Capture the cell that displays the provided text and extract its [X, Y] central coordinate. 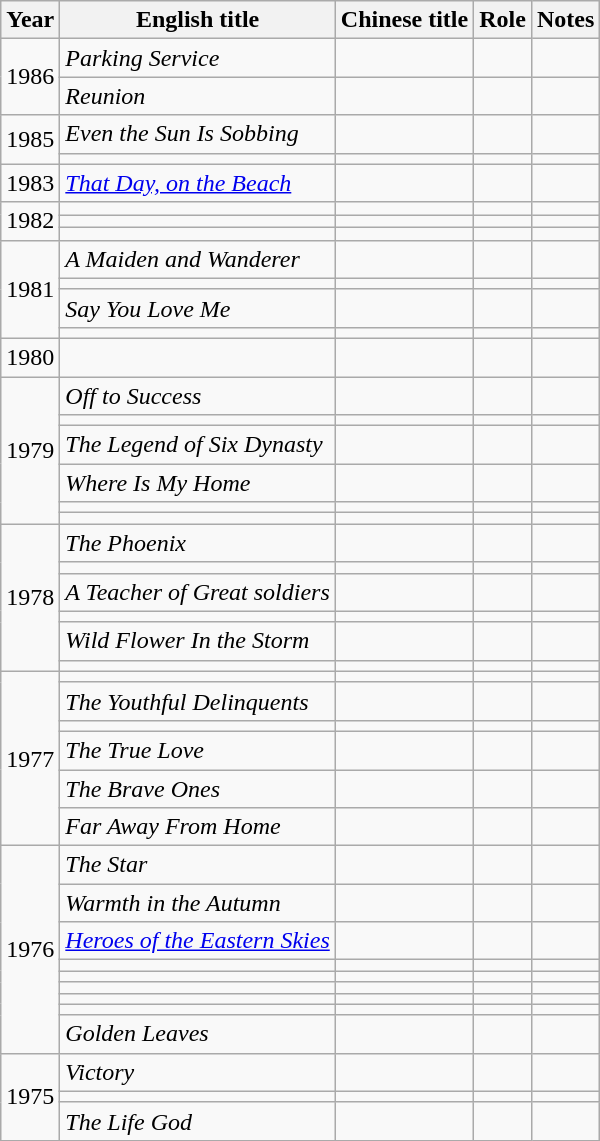
1975 [30, 1096]
Off to Success [198, 395]
English title [198, 20]
Warmth in the Autumn [198, 903]
The Life God [198, 1121]
A Maiden and Wanderer [198, 259]
1981 [30, 289]
The Brave Ones [198, 789]
The True Love [198, 750]
Notes [565, 20]
1983 [30, 183]
Golden Leaves [198, 1034]
1979 [30, 450]
The Star [198, 865]
Chinese title [404, 20]
Role [503, 20]
That Day, on the Beach [198, 183]
1985 [30, 140]
Heroes of the Eastern Skies [198, 941]
The Youthful Delinquents [198, 701]
Far Away From Home [198, 827]
Where Is My Home [198, 483]
Victory [198, 1072]
The Legend of Six Dynasty [198, 445]
Year [30, 20]
The Phoenix [198, 543]
A Teacher of Great soldiers [198, 592]
1986 [30, 77]
Wild Flower In the Storm [198, 641]
1978 [30, 598]
Parking Service [198, 58]
1982 [30, 221]
Reunion [198, 96]
1980 [30, 357]
Say You Love Me [198, 308]
1976 [30, 950]
Even the Sun Is Sobbing [198, 134]
1977 [30, 758]
